Detect which cell encompasses the target text, then output its [X, Y] center coordinate. 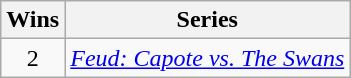
2 [33, 58]
Feud: Capote vs. The Swans [208, 58]
Wins [33, 20]
Series [208, 20]
